From the cell containing the given text, extract its center point as (x, y) coordinate. 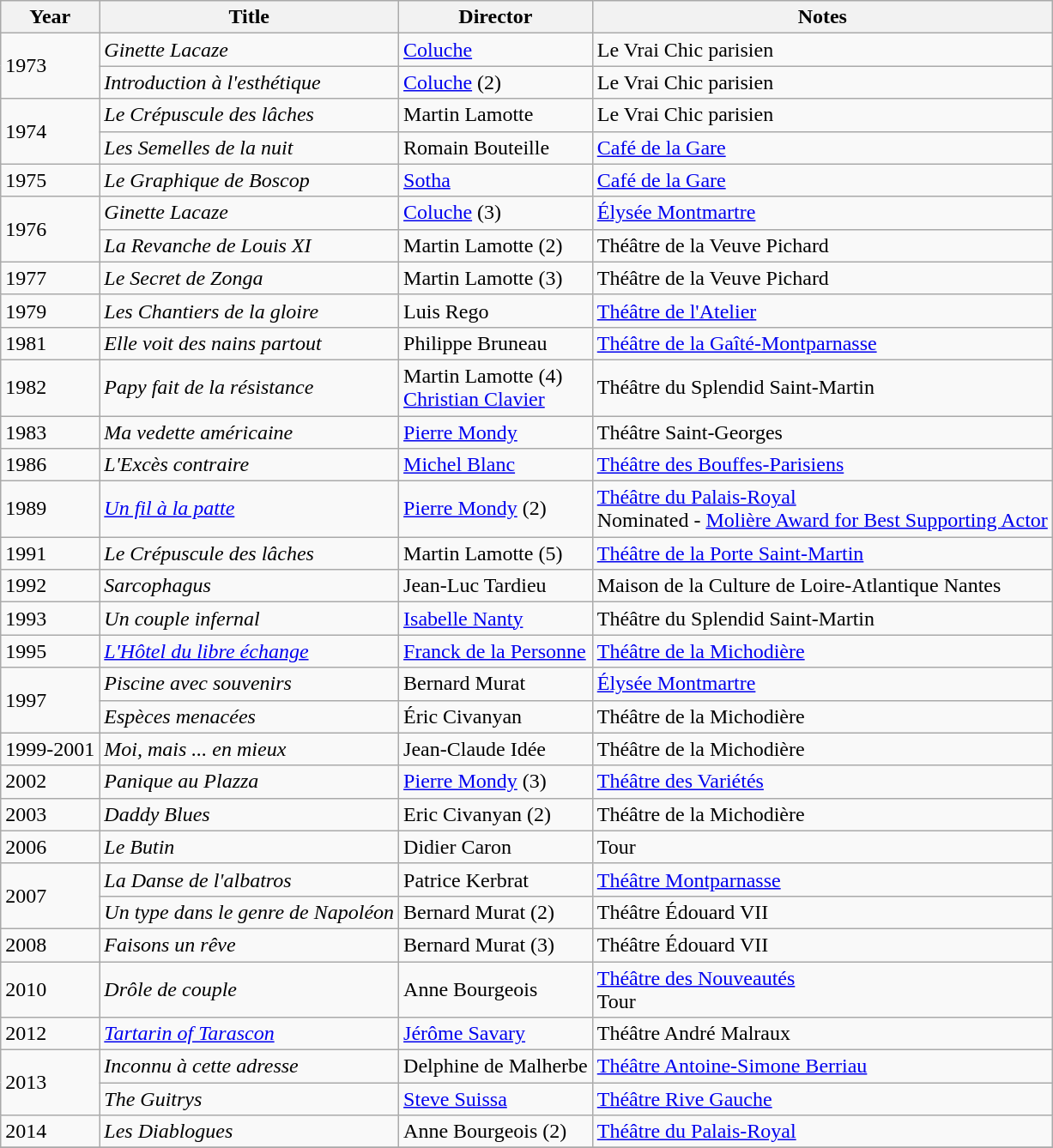
L'Excès contraire (249, 465)
1981 (50, 343)
La Danse de l'albatros (249, 879)
Les Semelles de la nuit (249, 148)
Théâtre de l'Atelier (822, 311)
La Revanche de Louis XI (249, 245)
Théâtre Antoine-Simone Berriau (822, 1066)
Martin Lamotte (3) (496, 278)
Théâtre Montparnasse (822, 879)
Martin Lamotte (2) (496, 245)
Didier Caron (496, 847)
2006 (50, 847)
Théâtre du Palais-Royal (822, 1132)
Éric Civanyan (496, 716)
1983 (50, 432)
Anne Bourgeois (496, 988)
Maison de la Culture de Loire-Atlantique Nantes (822, 586)
2008 (50, 945)
Drôle de couple (249, 988)
Ma vedette américaine (249, 432)
Jean-Claude Idée (496, 749)
Bernard Murat (496, 684)
1973 (50, 66)
Sotha (496, 180)
Théâtre Saint-Georges (822, 432)
Sarcophagus (249, 586)
Théâtre des Variétés (822, 782)
2014 (50, 1132)
Un type dans le genre de Napoléon (249, 912)
Coluche (2) (496, 82)
Coluche (3) (496, 213)
Un couple infernal (249, 619)
Théâtre du Palais-RoyalNominated - Molière Award for Best Supporting Actor (822, 510)
2012 (50, 1034)
2010 (50, 988)
Anne Bourgeois (2) (496, 1132)
2003 (50, 814)
2007 (50, 896)
1979 (50, 311)
Un fil à la patte (249, 510)
Delphine de Malherbe (496, 1066)
1997 (50, 700)
Théâtre des Bouffes-Parisiens (822, 465)
Espèces menacées (249, 716)
Director (496, 17)
Elle voit des nains partout (249, 343)
Bernard Murat (2) (496, 912)
1989 (50, 510)
Michel Blanc (496, 465)
Pierre Mondy (2) (496, 510)
1991 (50, 553)
Faisons un rêve (249, 945)
Théâtre de la Porte Saint-Martin (822, 553)
Notes (822, 17)
Le Graphique de Boscop (249, 180)
1975 (50, 180)
Le Butin (249, 847)
1986 (50, 465)
Introduction à l'esthétique (249, 82)
Les Diablogues (249, 1132)
Martin Lamotte (4)Christian Clavier (496, 388)
Eric Civanyan (2) (496, 814)
2002 (50, 782)
Luis Rego (496, 311)
1976 (50, 229)
Pierre Mondy (3) (496, 782)
Théâtre Rive Gauche (822, 1099)
Piscine avec souvenirs (249, 684)
1977 (50, 278)
Martin Lamotte (5) (496, 553)
Jean-Luc Tardieu (496, 586)
Philippe Bruneau (496, 343)
Tartarin of Tarascon (249, 1034)
Panique au Plazza (249, 782)
L'Hôtel du libre échange (249, 651)
Papy fait de la résistance (249, 388)
1993 (50, 619)
Inconnu à cette adresse (249, 1066)
Steve Suissa (496, 1099)
1999-2001 (50, 749)
1982 (50, 388)
Franck de la Personne (496, 651)
Romain Bouteille (496, 148)
The Guitrys (249, 1099)
Bernard Murat (3) (496, 945)
Year (50, 17)
1974 (50, 131)
Jérôme Savary (496, 1034)
2013 (50, 1083)
Les Chantiers de la gloire (249, 311)
Théâtre de la Gaîté-Montparnasse (822, 343)
Title (249, 17)
Daddy Blues (249, 814)
Tour (822, 847)
Martin Lamotte (496, 115)
Coluche (496, 50)
Isabelle Nanty (496, 619)
1992 (50, 586)
1995 (50, 651)
Théâtre des NouveautésTour (822, 988)
Théâtre André Malraux (822, 1034)
Pierre Mondy (496, 432)
Le Secret de Zonga (249, 278)
Moi, mais ... en mieux (249, 749)
Patrice Kerbrat (496, 879)
